Provide the (x, y) coordinate of the cell's center where the given text is located.  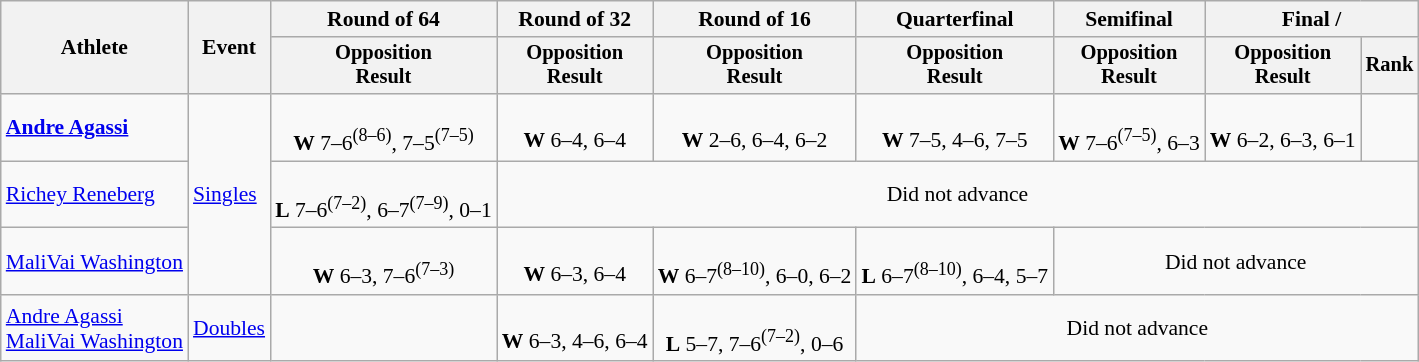
Andre AgassiMaliVai Washington (94, 328)
W 7–6(8–6), 7–5(7–5) (384, 128)
W 6–4, 6–4 (575, 128)
W 6–3, 6–4 (575, 262)
W 6–2, 6–3, 6–1 (1283, 128)
Round of 64 (384, 19)
L 6–7(8–10), 6–4, 5–7 (954, 262)
L 7–6(7–2), 6–7(7–9), 0–1 (384, 194)
W 6–7(8–10), 6–0, 6–2 (755, 262)
Round of 32 (575, 19)
Athlete (94, 48)
W 2–6, 6–4, 6–2 (755, 128)
Final / (1312, 19)
L 5–7, 7–6(7–2), 0–6 (755, 328)
Quarterfinal (954, 19)
Semifinal (1129, 19)
MaliVai Washington (94, 262)
Round of 16 (755, 19)
Rank (1390, 66)
Richey Reneberg (94, 194)
W 7–5, 4–6, 7–5 (954, 128)
W 6–3, 4–6, 6–4 (575, 328)
Doubles (229, 328)
Singles (229, 194)
W 7–6(7–5), 6–3 (1129, 128)
Event (229, 48)
Andre Agassi (94, 128)
W 6–3, 7–6(7–3) (384, 262)
